For the text-containing cell, return its midpoint in [X, Y] coordinate format. 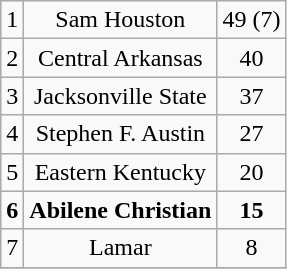
Lamar [120, 248]
3 [12, 96]
49 (7) [252, 20]
2 [12, 58]
15 [252, 210]
37 [252, 96]
Eastern Kentucky [120, 172]
Stephen F. Austin [120, 134]
20 [252, 172]
27 [252, 134]
1 [12, 20]
Central Arkansas [120, 58]
6 [12, 210]
Abilene Christian [120, 210]
8 [252, 248]
Jacksonville State [120, 96]
4 [12, 134]
5 [12, 172]
7 [12, 248]
40 [252, 58]
Sam Houston [120, 20]
